Determine the [x, y] coordinate at the center of the cell enclosing the given text.  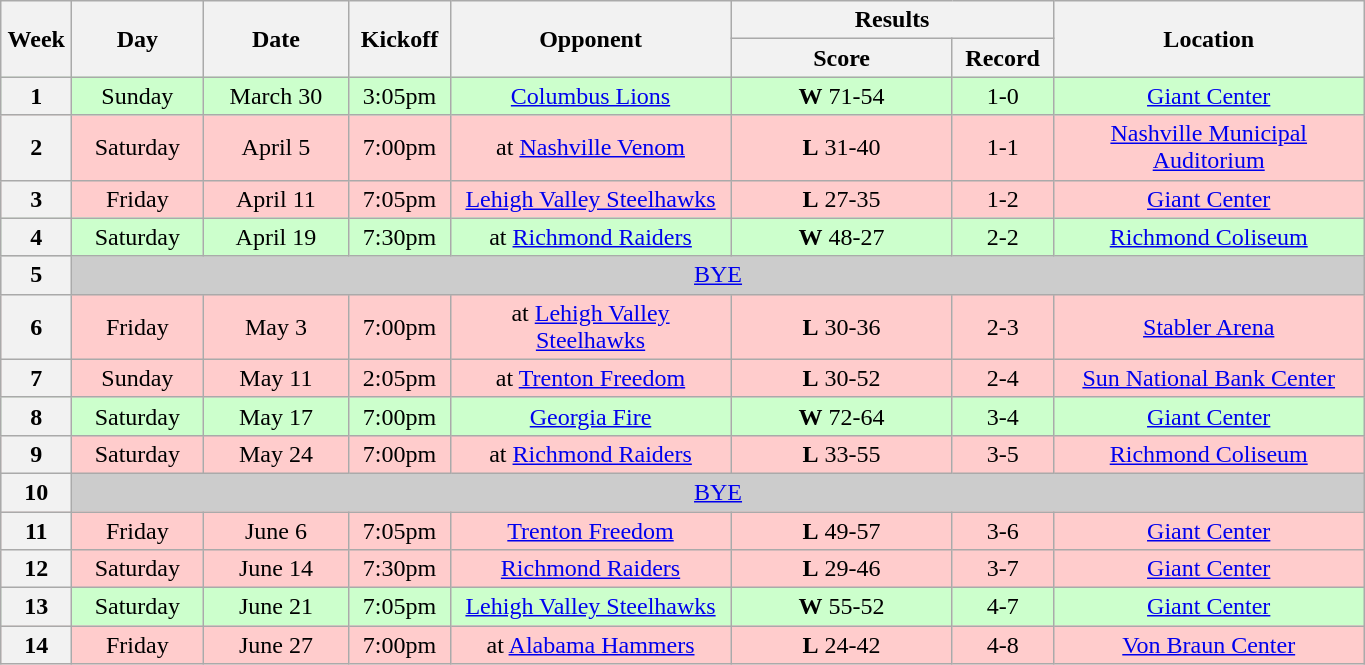
8 [36, 416]
Nashville Municipal Auditorium [1208, 148]
4 [36, 237]
4-7 [1002, 607]
Von Braun Center [1208, 645]
at Nashville Venom [590, 148]
1-0 [1002, 96]
Location [1208, 39]
L 29-46 [842, 569]
April 11 [276, 199]
Day [138, 39]
May 11 [276, 378]
at Trenton Freedom [590, 378]
Sun National Bank Center [1208, 378]
L 24-42 [842, 645]
at Alabama Hammers [590, 645]
April 19 [276, 237]
6 [36, 326]
W 71-54 [842, 96]
1 [36, 96]
Week [36, 39]
L 31-40 [842, 148]
June 6 [276, 531]
3:05pm [400, 96]
Results [892, 20]
May 24 [276, 454]
March 30 [276, 96]
10 [36, 492]
Record [1002, 58]
Stabler Arena [1208, 326]
2-4 [1002, 378]
1-2 [1002, 199]
June 14 [276, 569]
7 [36, 378]
W 48-27 [842, 237]
Georgia Fire [590, 416]
L 27-35 [842, 199]
Opponent [590, 39]
3-6 [1002, 531]
W 55-52 [842, 607]
2 [36, 148]
L 33-55 [842, 454]
2-2 [1002, 237]
Columbus Lions [590, 96]
14 [36, 645]
May 3 [276, 326]
1-1 [1002, 148]
Richmond Raiders [590, 569]
9 [36, 454]
4-8 [1002, 645]
3-4 [1002, 416]
11 [36, 531]
June 21 [276, 607]
Date [276, 39]
Kickoff [400, 39]
2:05pm [400, 378]
2-3 [1002, 326]
L 30-36 [842, 326]
W 72-64 [842, 416]
13 [36, 607]
at Lehigh Valley Steelhawks [590, 326]
12 [36, 569]
June 27 [276, 645]
3 [36, 199]
3-5 [1002, 454]
5 [36, 275]
Score [842, 58]
Trenton Freedom [590, 531]
L 30-52 [842, 378]
April 5 [276, 148]
3-7 [1002, 569]
L 49-57 [842, 531]
May 17 [276, 416]
